Output the (X, Y) coordinate of the center of the cell containing the given text.  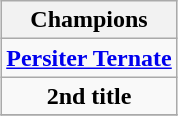
Persiter Ternate (90, 58)
2nd title (90, 96)
Champions (90, 20)
